Detect which cell encompasses the target text, then output its [X, Y] center coordinate. 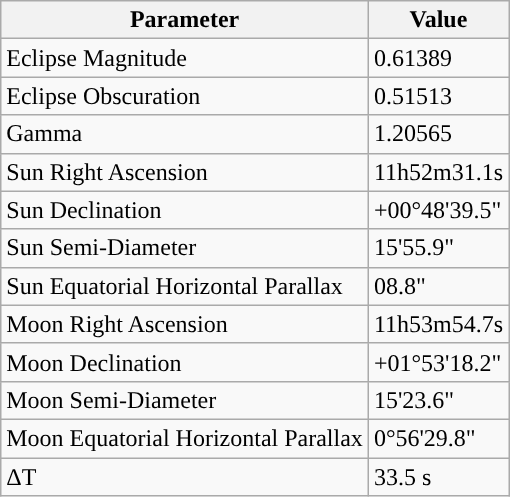
Sun Right Ascension [185, 172]
15'23.6" [438, 400]
Value [438, 20]
08.8" [438, 286]
11h53m54.7s [438, 324]
Eclipse Magnitude [185, 58]
33.5 s [438, 477]
Moon Equatorial Horizontal Parallax [185, 438]
Eclipse Obscuration [185, 96]
0.61389 [438, 58]
Sun Semi-Diameter [185, 248]
Moon Declination [185, 362]
+01°53'18.2" [438, 362]
ΔT [185, 477]
Moon Semi-Diameter [185, 400]
Parameter [185, 20]
15'55.9" [438, 248]
Sun Declination [185, 210]
1.20565 [438, 134]
Moon Right Ascension [185, 324]
0.51513 [438, 96]
Gamma [185, 134]
0°56'29.8" [438, 438]
11h52m31.1s [438, 172]
+00°48'39.5" [438, 210]
Sun Equatorial Horizontal Parallax [185, 286]
